For the text-containing cell, return its midpoint in (x, y) coordinate format. 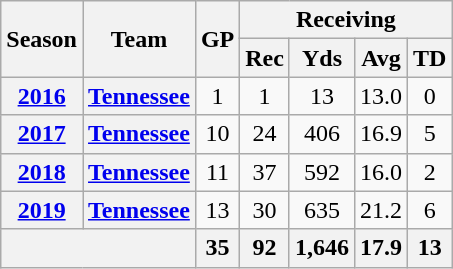
0 (430, 96)
37 (265, 172)
406 (322, 134)
Season (42, 39)
6 (430, 210)
24 (265, 134)
5 (430, 134)
Rec (265, 58)
17.9 (382, 248)
1,646 (322, 248)
2019 (42, 210)
Receiving (346, 20)
11 (217, 172)
2017 (42, 134)
2016 (42, 96)
TD (430, 58)
Avg (382, 58)
Yds (322, 58)
GP (217, 39)
2018 (42, 172)
92 (265, 248)
10 (217, 134)
635 (322, 210)
2 (430, 172)
21.2 (382, 210)
30 (265, 210)
13.0 (382, 96)
16.9 (382, 134)
16.0 (382, 172)
Team (138, 39)
35 (217, 248)
592 (322, 172)
